From the cell containing the given text, extract its center point as (X, Y) coordinate. 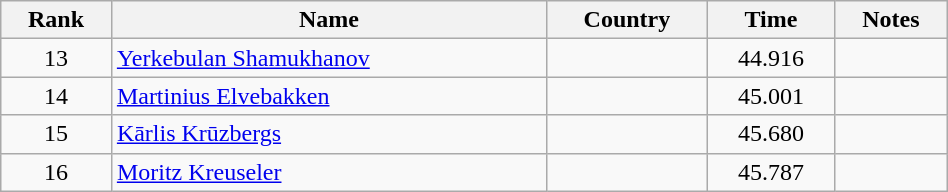
Name (328, 20)
Kārlis Krūzbergs (328, 134)
Notes (890, 20)
45.001 (770, 96)
44.916 (770, 58)
Martinius Elvebakken (328, 96)
Rank (56, 20)
45.680 (770, 134)
Yerkebulan Shamukhanov (328, 58)
Country (626, 20)
Moritz Kreuseler (328, 172)
45.787 (770, 172)
Time (770, 20)
15 (56, 134)
14 (56, 96)
16 (56, 172)
13 (56, 58)
